Extract the (x, y) coordinate from the center of the cell holding the provided text.  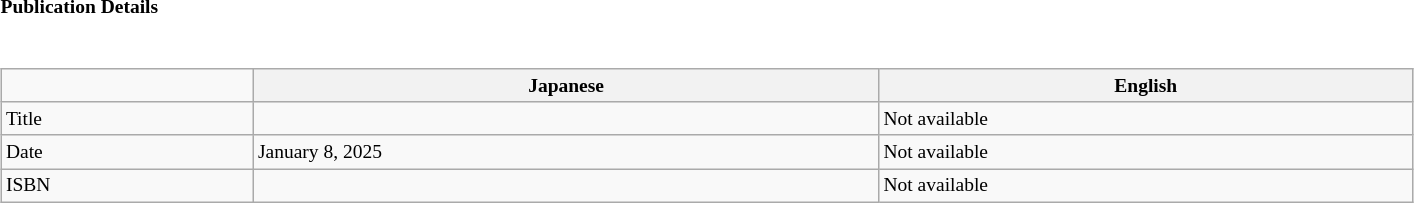
Japanese (566, 86)
Date (127, 152)
ISBN (127, 186)
January 8, 2025 (566, 152)
English (1146, 86)
Title (127, 118)
